Return the [X, Y] coordinate for the center point of the cell that contains the specified text.  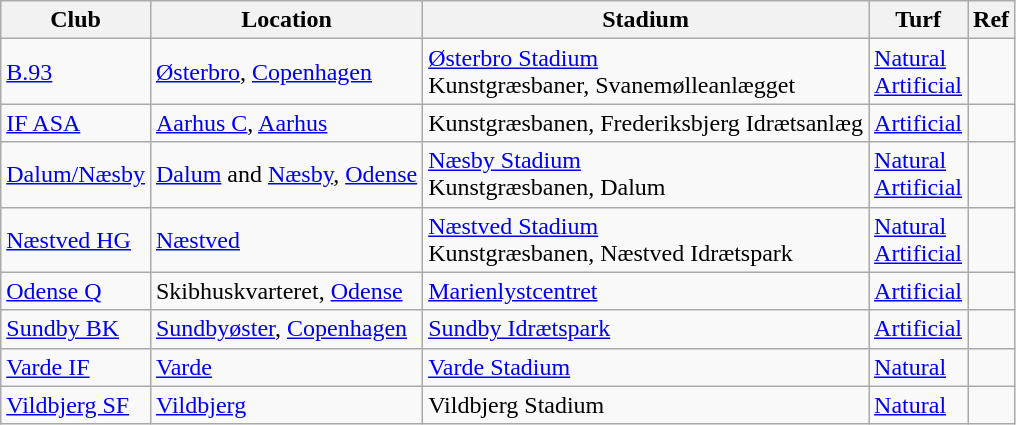
Sundby Idrætspark [646, 329]
Næsby StadiumKunstgræsbanen, Dalum [646, 174]
Varde IF [76, 367]
Odense Q [76, 291]
Varde Stadium [646, 367]
Kunstgræsbanen, Frederiksbjerg Idrætsanlæg [646, 123]
Næstved StadiumKunstgræsbanen, Næstved Idrætspark [646, 240]
Vildbjerg SF [76, 405]
Vildbjerg [286, 405]
Østerbro, Copenhagen [286, 72]
Ref [992, 20]
IF ASA [76, 123]
Dalum and Næsby, Odense [286, 174]
B.93 [76, 72]
Stadium [646, 20]
Turf [918, 20]
Østerbro StadiumKunstgræsbaner, Svanemølleanlægget [646, 72]
Aarhus C, Aarhus [286, 123]
Location [286, 20]
Sundbyøster, Copenhagen [286, 329]
Næstved HG [76, 240]
Club [76, 20]
Vildbjerg Stadium [646, 405]
Varde [286, 367]
Næstved [286, 240]
Sundby BK [76, 329]
Skibhuskvarteret, Odense [286, 291]
Dalum/Næsby [76, 174]
Marienlystcentret [646, 291]
